From the cell containing the given text, extract its center point as (x, y) coordinate. 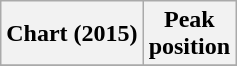
Peakposition (189, 34)
Chart (2015) (72, 34)
